Determine the [x, y] coordinate at the center of the cell enclosing the given text.  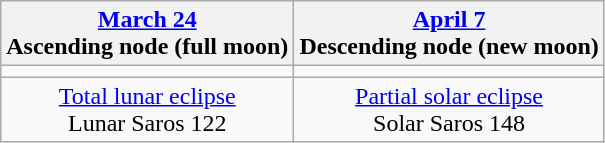
March 24Ascending node (full moon) [148, 34]
Partial solar eclipseSolar Saros 148 [449, 110]
April 7Descending node (new moon) [449, 34]
Total lunar eclipseLunar Saros 122 [148, 110]
